Return (X, Y) of the center of cell containing provided text 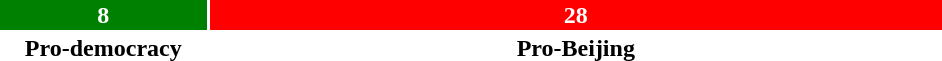
8 (104, 15)
28 (576, 15)
